From the cell containing the given text, extract its center point as (x, y) coordinate. 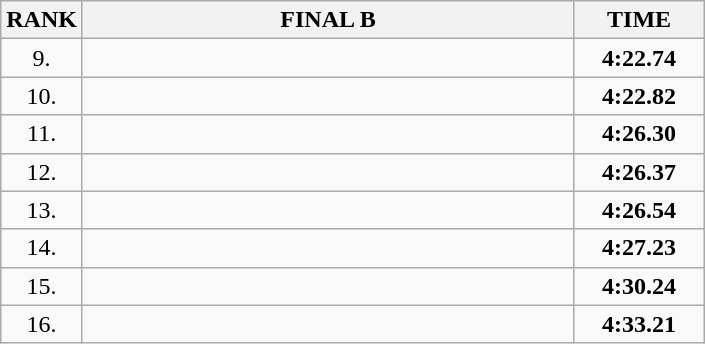
14. (42, 248)
4:26.30 (640, 134)
4:22.74 (640, 58)
4:22.82 (640, 96)
4:33.21 (640, 324)
13. (42, 210)
15. (42, 286)
4:26.37 (640, 172)
4:27.23 (640, 248)
FINAL B (328, 20)
4:26.54 (640, 210)
12. (42, 172)
RANK (42, 20)
TIME (640, 20)
9. (42, 58)
16. (42, 324)
11. (42, 134)
4:30.24 (640, 286)
10. (42, 96)
